Scan for the cell matching the given text and deliver its [X, Y] coordinate at center. 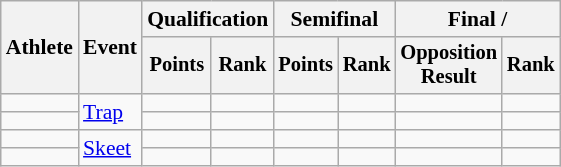
Event [110, 48]
OppositionResult [448, 66]
Athlete [40, 48]
Trap [110, 112]
Final / [477, 19]
Semifinal [334, 19]
Qualification [208, 19]
Skeet [110, 148]
